Return the (X, Y) coordinate for the center point of the cell that contains the specified text.  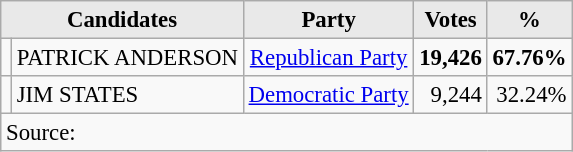
32.24% (530, 95)
Party (328, 20)
Source: (286, 133)
PATRICK ANDERSON (127, 58)
Candidates (122, 20)
JIM STATES (127, 95)
Votes (450, 20)
19,426 (450, 58)
Republican Party (328, 58)
67.76% (530, 58)
% (530, 20)
Democratic Party (328, 95)
9,244 (450, 95)
